Return [X, Y] of the center of cell containing provided text 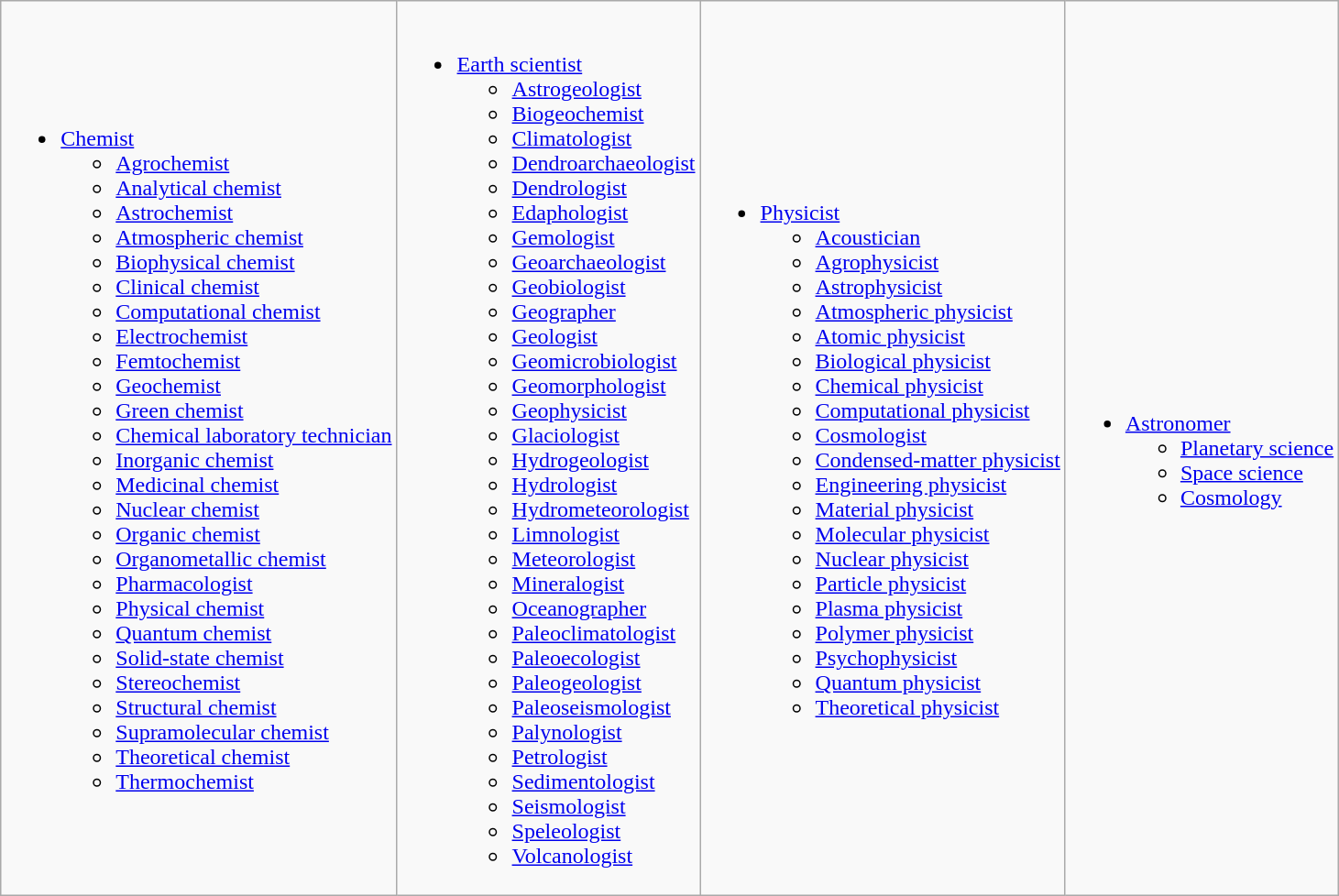
AstronomerPlanetary scienceSpace scienceCosmology [1202, 449]
